Locate the cell with the specified text and output its [x, y] center coordinate. 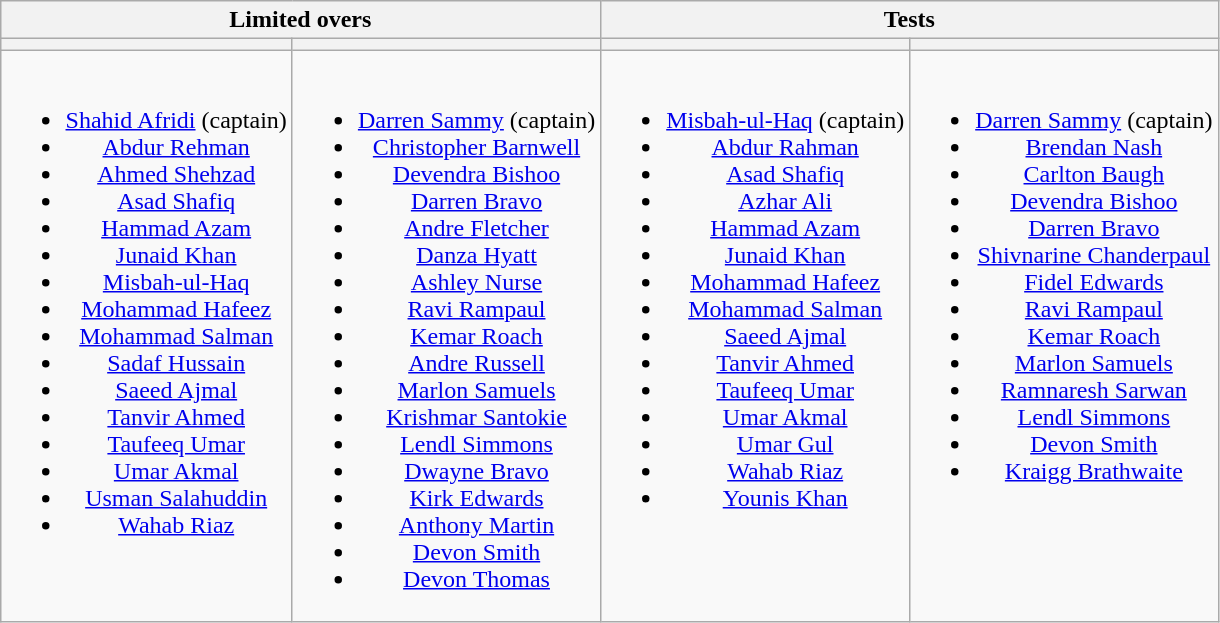
Tests [910, 20]
Limited overs [300, 20]
